Find where the given text appears and provide that cell's center as (x, y) coordinate. 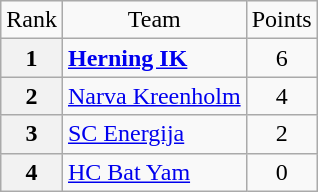
Team (154, 20)
Narva Kreenholm (154, 96)
Rank (32, 20)
6 (282, 58)
0 (282, 172)
Herning IK (154, 58)
HC Bat Yam (154, 172)
SC Energija (154, 134)
1 (32, 58)
Points (282, 20)
3 (32, 134)
